From the cell containing the given text, extract its center point as [X, Y] coordinate. 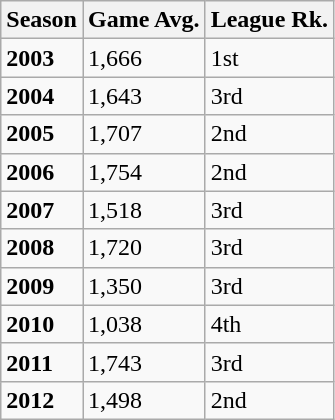
1,350 [144, 286]
2005 [42, 134]
2007 [42, 210]
2008 [42, 248]
1,498 [144, 400]
1,720 [144, 248]
4th [269, 324]
League Rk. [269, 20]
1,518 [144, 210]
1,743 [144, 362]
Game Avg. [144, 20]
1st [269, 58]
2010 [42, 324]
1,754 [144, 172]
2011 [42, 362]
1,707 [144, 134]
1,666 [144, 58]
2006 [42, 172]
1,643 [144, 96]
Season [42, 20]
2012 [42, 400]
1,038 [144, 324]
2004 [42, 96]
2009 [42, 286]
2003 [42, 58]
